Scan for the cell matching the given text and deliver its (x, y) coordinate at center. 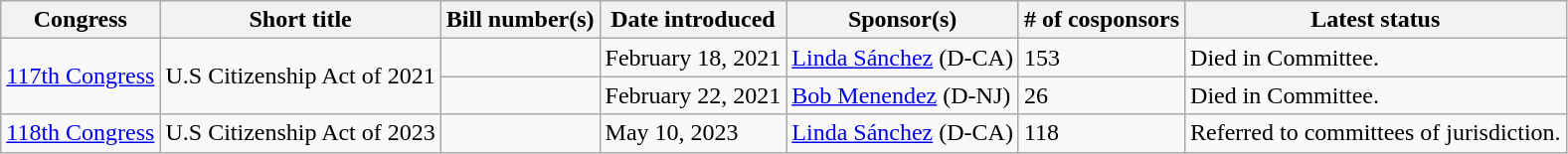
Short title (300, 20)
Bill number(s) (520, 20)
May 10, 2023 (693, 133)
February 22, 2021 (693, 95)
26 (1102, 95)
February 18, 2021 (693, 58)
Latest status (1376, 20)
118th Congress (81, 133)
Date introduced (693, 20)
153 (1102, 58)
Referred to committees of jurisdiction. (1376, 133)
118 (1102, 133)
U.S Citizenship Act of 2023 (300, 133)
U.S Citizenship Act of 2021 (300, 77)
Congress (81, 20)
Bob Menendez (D-NJ) (903, 95)
# of cosponsors (1102, 20)
117th Congress (81, 77)
Sponsor(s) (903, 20)
